Pinpoint the cell where the given text exists, returning its [X, Y] midpoint coordinate. 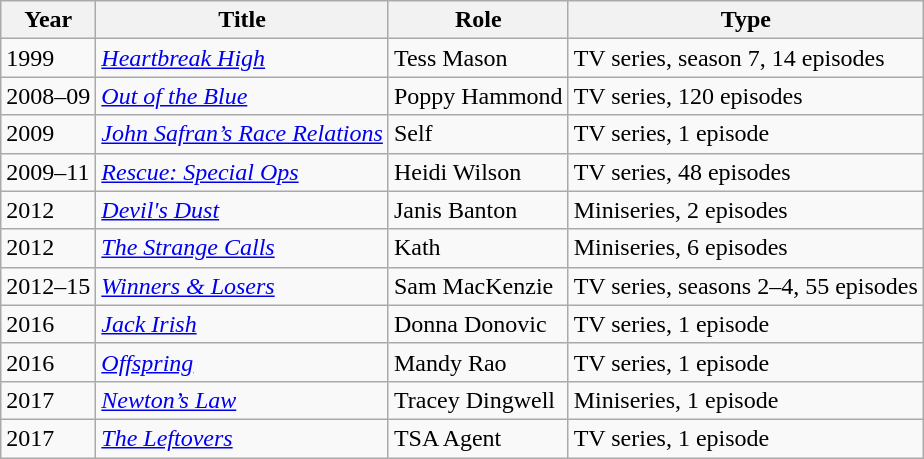
TV series, 48 episodes [746, 172]
2008–09 [48, 96]
Offspring [242, 362]
TV series, 120 episodes [746, 96]
Rescue: Special Ops [242, 172]
Self [478, 134]
TV series, seasons 2–4, 55 episodes [746, 286]
Kath [478, 248]
Mandy Rao [478, 362]
Heidi Wilson [478, 172]
Donna Donovic [478, 324]
Winners & Losers [242, 286]
Year [48, 20]
2009–11 [48, 172]
Miniseries, 2 episodes [746, 210]
John Safran’s Race Relations [242, 134]
The Strange Calls [242, 248]
1999 [48, 58]
Out of the Blue [242, 96]
Poppy Hammond [478, 96]
Devil's Dust [242, 210]
TSA Agent [478, 438]
Type [746, 20]
Title [242, 20]
Tess Mason [478, 58]
2012–15 [48, 286]
Janis Banton [478, 210]
TV series, season 7, 14 episodes [746, 58]
Miniseries, 6 episodes [746, 248]
The Leftovers [242, 438]
Tracey Dingwell [478, 400]
Miniseries, 1 episode [746, 400]
Heartbreak High [242, 58]
Role [478, 20]
Sam MacKenzie [478, 286]
2009 [48, 134]
Jack Irish [242, 324]
Newton’s Law [242, 400]
